Pinpoint the cell where the given text exists, returning its (x, y) midpoint coordinate. 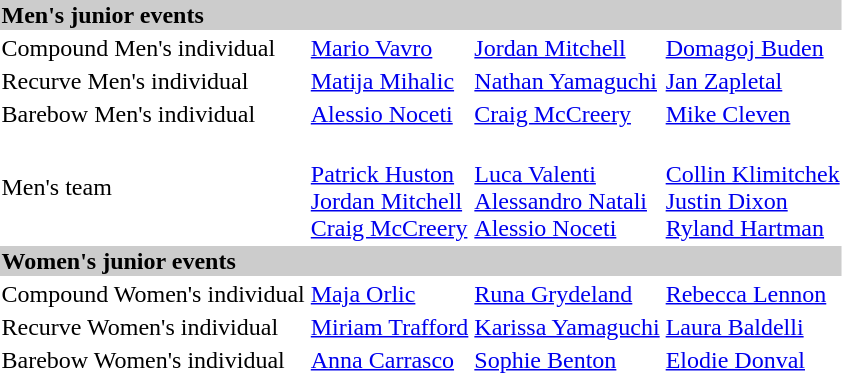
Compound Women's individual (153, 294)
Recurve Men's individual (153, 81)
Miriam Trafford (390, 327)
Recurve Women's individual (153, 327)
Maja Orlic (390, 294)
Domagoj Buden (752, 48)
Collin KlimitchekJustin DixonRyland Hartman (752, 188)
Matija Mihalic (390, 81)
Karissa Yamaguchi (567, 327)
Jordan Mitchell (567, 48)
Compound Men's individual (153, 48)
Men's team (153, 188)
Patrick HustonJordan MitchellCraig McCreery (390, 188)
Alessio Noceti (390, 114)
Nathan Yamaguchi (567, 81)
Mike Cleven (752, 114)
Jan Zapletal (752, 81)
Barebow Men's individual (153, 114)
Craig McCreery (567, 114)
Runa Grydeland (567, 294)
Rebecca Lennon (752, 294)
Women's junior events (420, 261)
Mario Vavro (390, 48)
Men's junior events (420, 15)
Laura Baldelli (752, 327)
Luca ValentiAlessandro NataliAlessio Noceti (567, 188)
